Extract the (X, Y) coordinate from the center of the cell holding the provided text.  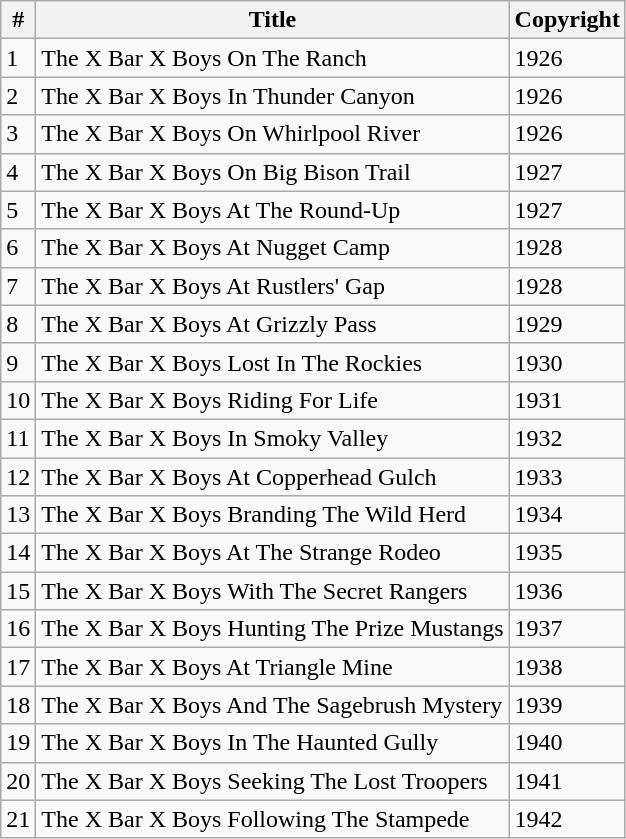
The X Bar X Boys In Smoky Valley (272, 438)
The X Bar X Boys Following The Stampede (272, 819)
The X Bar X Boys At Triangle Mine (272, 667)
6 (18, 248)
1933 (567, 477)
12 (18, 477)
11 (18, 438)
9 (18, 362)
The X Bar X Boys At Rustlers' Gap (272, 286)
1936 (567, 591)
1932 (567, 438)
The X Bar X Boys At Grizzly Pass (272, 324)
5 (18, 210)
13 (18, 515)
15 (18, 591)
1934 (567, 515)
The X Bar X Boys At Copperhead Gulch (272, 477)
21 (18, 819)
1929 (567, 324)
The X Bar X Boys On The Ranch (272, 58)
1938 (567, 667)
The X Bar X Boys Lost In The Rockies (272, 362)
8 (18, 324)
20 (18, 781)
The X Bar X Boys Riding For Life (272, 400)
1941 (567, 781)
The X Bar X Boys At The Round-Up (272, 210)
The X Bar X Boys At Nugget Camp (272, 248)
# (18, 20)
The X Bar X Boys Hunting The Prize Mustangs (272, 629)
18 (18, 705)
1935 (567, 553)
19 (18, 743)
3 (18, 134)
1931 (567, 400)
The X Bar X Boys With The Secret Rangers (272, 591)
1930 (567, 362)
17 (18, 667)
The X Bar X Boys On Whirlpool River (272, 134)
1939 (567, 705)
The X Bar X Boys On Big Bison Trail (272, 172)
4 (18, 172)
The X Bar X Boys At The Strange Rodeo (272, 553)
The X Bar X Boys In The Haunted Gully (272, 743)
The X Bar X Boys And The Sagebrush Mystery (272, 705)
1 (18, 58)
The X Bar X Boys Seeking The Lost Troopers (272, 781)
Title (272, 20)
14 (18, 553)
2 (18, 96)
16 (18, 629)
1937 (567, 629)
Copyright (567, 20)
1940 (567, 743)
7 (18, 286)
10 (18, 400)
The X Bar X Boys In Thunder Canyon (272, 96)
1942 (567, 819)
The X Bar X Boys Branding The Wild Herd (272, 515)
